For the text-containing cell, return its midpoint in (x, y) coordinate format. 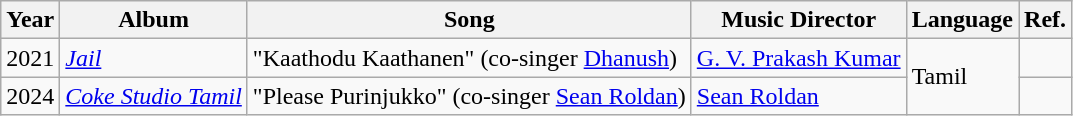
2021 (30, 58)
Sean Roldan (798, 96)
"Kaathodu Kaathanen" (co-singer Dhanush) (469, 58)
Jail (154, 58)
G. V. Prakash Kumar (798, 58)
Tamil (962, 77)
Music Director (798, 20)
Song (469, 20)
"Please Purinjukko" (co-singer Sean Roldan) (469, 96)
Ref. (1046, 20)
Coke Studio Tamil (154, 96)
2024 (30, 96)
Language (962, 20)
Album (154, 20)
Year (30, 20)
